Provide the (X, Y) coordinate of the cell's center where the given text is located.  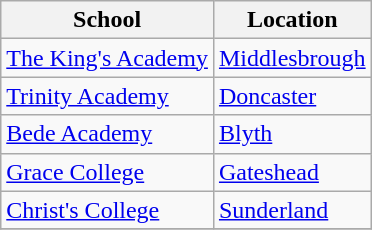
Location (292, 20)
Doncaster (292, 96)
Trinity Academy (108, 96)
Bede Academy (108, 134)
School (108, 20)
Sunderland (292, 210)
Middlesbrough (292, 58)
Blyth (292, 134)
Christ's College (108, 210)
The King's Academy (108, 58)
Gateshead (292, 172)
Grace College (108, 172)
